Return the (X, Y) coordinate for the center point of the cell that contains the specified text.  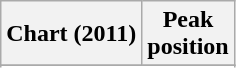
Peak position (188, 34)
Chart (2011) (72, 34)
